Locate the cell with the specified text and output its [x, y] center coordinate. 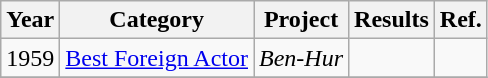
Ben-Hur [302, 58]
Year [30, 20]
Results [392, 20]
1959 [30, 58]
Project [302, 20]
Ref. [460, 20]
Category [157, 20]
Best Foreign Actor [157, 58]
